Return (x, y) of the center of cell containing provided text 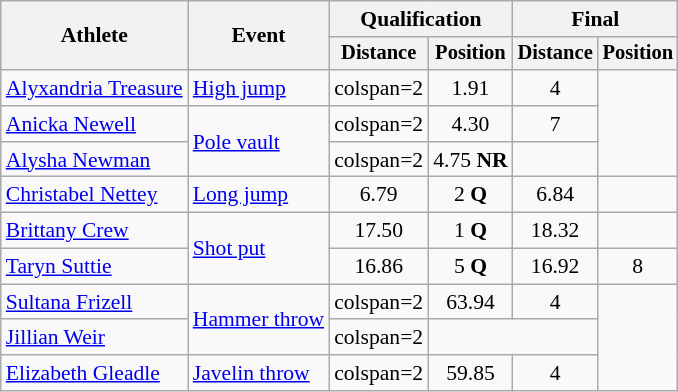
Long jump (258, 195)
Alyxandria Treasure (94, 88)
Qualification (421, 19)
2 Q (470, 195)
Anicka Newell (94, 124)
4.30 (470, 124)
7 (556, 124)
18.32 (556, 231)
6.79 (378, 195)
Christabel Nettey (94, 195)
Event (258, 36)
1.91 (470, 88)
Hammer throw (258, 320)
17.50 (378, 231)
Elizabeth Gleadle (94, 373)
6.84 (556, 195)
Taryn Suttie (94, 267)
High jump (258, 88)
16.86 (378, 267)
Pole vault (258, 142)
16.92 (556, 267)
1 Q (470, 231)
4.75 NR (470, 160)
Shot put (258, 248)
5 Q (470, 267)
Final (596, 19)
Javelin throw (258, 373)
Jillian Weir (94, 338)
Alysha Newman (94, 160)
63.94 (470, 302)
59.85 (470, 373)
Athlete (94, 36)
Sultana Frizell (94, 302)
8 (638, 267)
Brittany Crew (94, 231)
